Detect which cell encompasses the target text, then output its (X, Y) center coordinate. 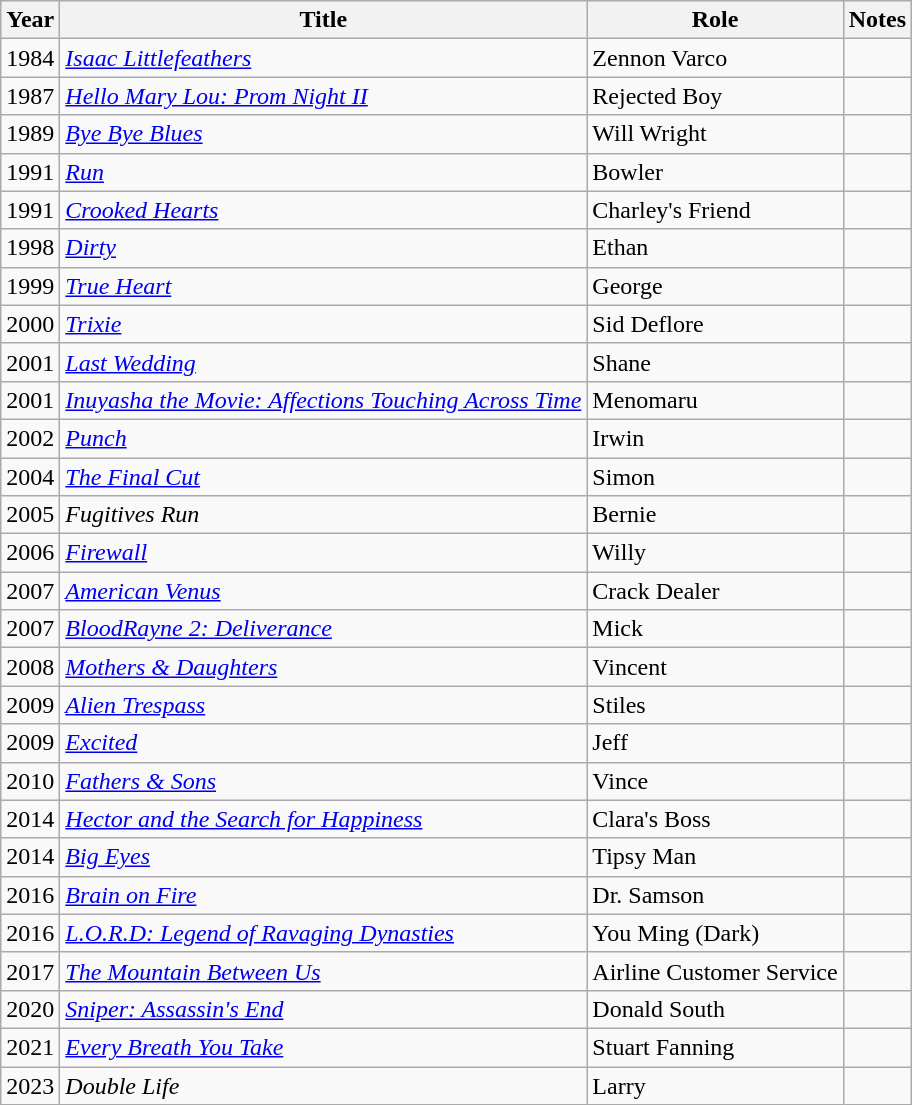
True Heart (324, 286)
Ethan (715, 248)
2008 (30, 667)
Bye Bye Blues (324, 134)
1999 (30, 286)
Big Eyes (324, 857)
Rejected Boy (715, 96)
2005 (30, 515)
Crooked Hearts (324, 210)
Dirty (324, 248)
Double Life (324, 1085)
L.O.R.D: Legend of Ravaging Dynasties (324, 933)
2006 (30, 553)
BloodRayne 2: Deliverance (324, 629)
Dr. Samson (715, 895)
George (715, 286)
1987 (30, 96)
Stuart Fanning (715, 1047)
Every Breath You Take (324, 1047)
1989 (30, 134)
Larry (715, 1085)
Irwin (715, 438)
Mick (715, 629)
Simon (715, 477)
Vincent (715, 667)
Will Wright (715, 134)
Last Wedding (324, 362)
Bowler (715, 172)
Fugitives Run (324, 515)
Mothers & Daughters (324, 667)
Vince (715, 781)
2004 (30, 477)
Year (30, 20)
Hello Mary Lou: Prom Night II (324, 96)
Excited (324, 743)
Stiles (715, 705)
Inuyasha the Movie: Affections Touching Across Time (324, 400)
Punch (324, 438)
Charley's Friend (715, 210)
2023 (30, 1085)
Notes (877, 20)
Title (324, 20)
Clara's Boss (715, 819)
Sid Deflore (715, 324)
1998 (30, 248)
Trixie (324, 324)
The Final Cut (324, 477)
Donald South (715, 1009)
Menomaru (715, 400)
Alien Trespass (324, 705)
Role (715, 20)
You Ming (Dark) (715, 933)
2000 (30, 324)
Run (324, 172)
Firewall (324, 553)
Willy (715, 553)
2020 (30, 1009)
Shane (715, 362)
Sniper: Assassin's End (324, 1009)
2002 (30, 438)
The Mountain Between Us (324, 971)
Airline Customer Service (715, 971)
1984 (30, 58)
Bernie (715, 515)
2017 (30, 971)
Fathers & Sons (324, 781)
Crack Dealer (715, 591)
2021 (30, 1047)
Jeff (715, 743)
Tipsy Man (715, 857)
2010 (30, 781)
Zennon Varco (715, 58)
American Venus (324, 591)
Brain on Fire (324, 895)
Hector and the Search for Happiness (324, 819)
Isaac Littlefeathers (324, 58)
